Find where the given text appears and provide that cell's center as [X, Y] coordinate. 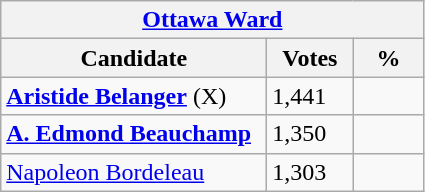
1,350 [310, 134]
Candidate [134, 58]
Aristide Belanger (X) [134, 96]
% [388, 58]
Votes [310, 58]
1,303 [310, 172]
A. Edmond Beauchamp [134, 134]
1,441 [310, 96]
Napoleon Bordeleau [134, 172]
Ottawa Ward [212, 20]
